Search for the cell housing the specified text and yield its (x, y) center coordinate. 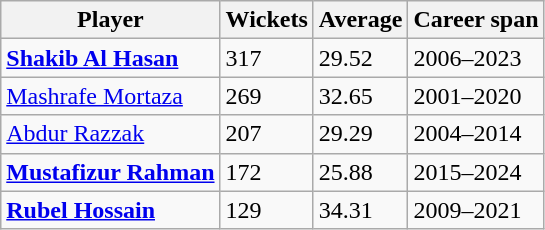
2001–2020 (476, 96)
32.65 (360, 96)
Wickets (266, 20)
2015–2024 (476, 172)
Mashrafe Mortaza (110, 96)
Abdur Razzak (110, 134)
Career span (476, 20)
2006–2023 (476, 58)
25.88 (360, 172)
317 (266, 58)
Average (360, 20)
34.31 (360, 210)
2009–2021 (476, 210)
269 (266, 96)
Mustafizur Rahman (110, 172)
29.52 (360, 58)
29.29 (360, 134)
129 (266, 210)
2004–2014 (476, 134)
Rubel Hossain (110, 210)
Player (110, 20)
207 (266, 134)
172 (266, 172)
Shakib Al Hasan (110, 58)
